Capture the cell that displays the provided text and extract its [X, Y] central coordinate. 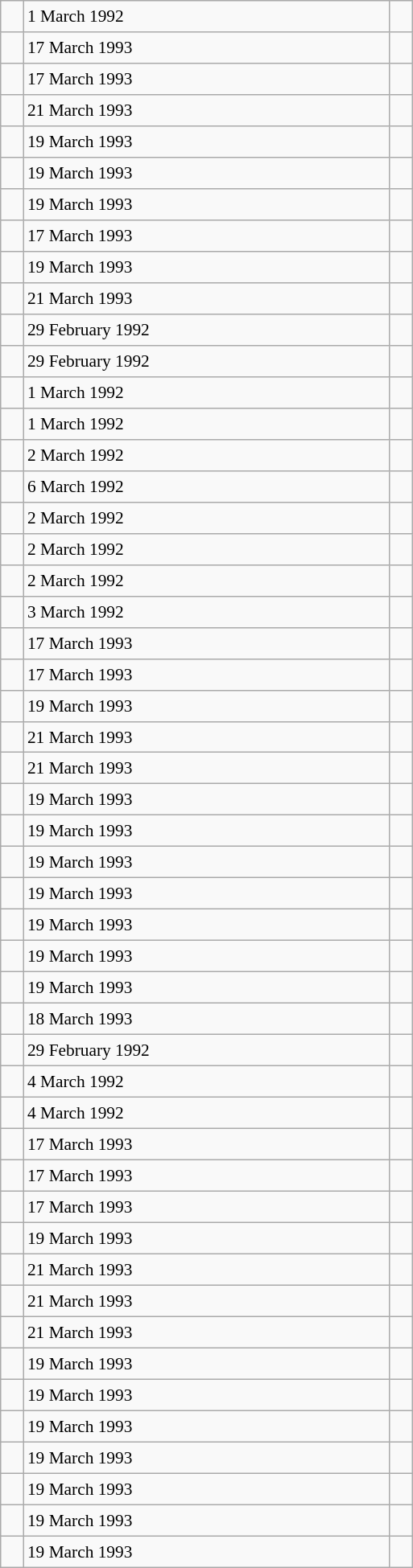
6 March 1992 [206, 486]
3 March 1992 [206, 611]
18 March 1993 [206, 1020]
